Detect which cell encompasses the target text, then output its (X, Y) center coordinate. 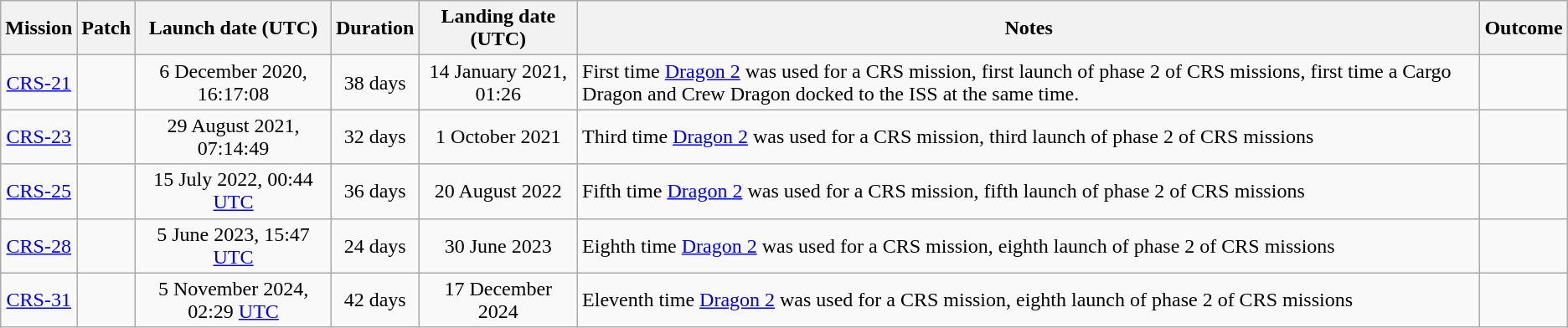
14 January 2021, 01:26 (498, 82)
CRS-21 (39, 82)
Eleventh time Dragon 2 was used for a CRS mission, eighth launch of phase 2 of CRS missions (1029, 300)
CRS-25 (39, 191)
Eighth time Dragon 2 was used for a CRS mission, eighth launch of phase 2 of CRS missions (1029, 246)
Third time Dragon 2 was used for a CRS mission, third launch of phase 2 of CRS missions (1029, 137)
17 December 2024 (498, 300)
32 days (375, 137)
Launch date (UTC) (234, 28)
42 days (375, 300)
24 days (375, 246)
CRS-31 (39, 300)
Fifth time Dragon 2 was used for a CRS mission, fifth launch of phase 2 of CRS missions (1029, 191)
Duration (375, 28)
6 December 2020, 16:17:08 (234, 82)
36 days (375, 191)
CRS-28 (39, 246)
Outcome (1524, 28)
Notes (1029, 28)
5 November 2024, 02:29 UTC (234, 300)
Landing date (UTC) (498, 28)
CRS-23 (39, 137)
15 July 2022, 00:44 UTC (234, 191)
38 days (375, 82)
20 August 2022 (498, 191)
5 June 2023, 15:47 UTC (234, 246)
Patch (106, 28)
30 June 2023 (498, 246)
1 October 2021 (498, 137)
29 August 2021, 07:14:49 (234, 137)
Mission (39, 28)
